Extract the (x, y) coordinate from the center of the cell holding the provided text.  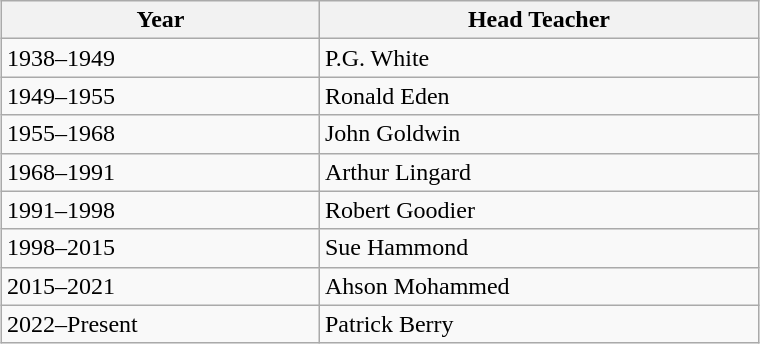
1955–1968 (161, 134)
1938–1949 (161, 58)
Patrick Berry (538, 324)
2015–2021 (161, 286)
Head Teacher (538, 20)
Sue Hammond (538, 248)
1991–1998 (161, 210)
1998–2015 (161, 248)
P.G. White (538, 58)
1949–1955 (161, 96)
Ahson Mohammed (538, 286)
Ronald Eden (538, 96)
1968–1991 (161, 172)
2022–Present (161, 324)
Robert Goodier (538, 210)
John Goldwin (538, 134)
Year (161, 20)
Arthur Lingard (538, 172)
